Scan for the cell matching the given text and deliver its (X, Y) coordinate at center. 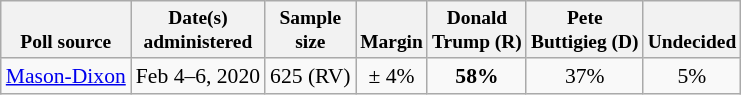
37% (584, 76)
PeteButtigieg (D) (584, 30)
5% (692, 76)
DonaldTrump (R) (476, 30)
58% (476, 76)
Samplesize (310, 30)
Poll source (66, 30)
Mason-Dixon (66, 76)
Feb 4–6, 2020 (198, 76)
Date(s)administered (198, 30)
Undecided (692, 30)
625 (RV) (310, 76)
± 4% (392, 76)
Margin (392, 30)
